From the cell containing the given text, extract its center point as (x, y) coordinate. 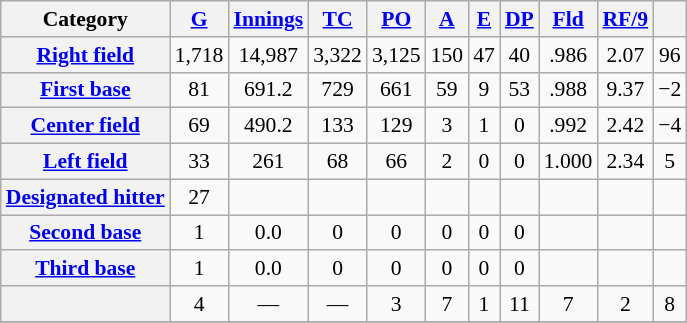
27 (200, 197)
DP (520, 19)
Right field (86, 55)
261 (268, 162)
5 (670, 162)
9 (484, 90)
490.2 (268, 126)
TC (338, 19)
4 (200, 304)
66 (396, 162)
47 (484, 55)
2.34 (625, 162)
3,322 (338, 55)
PO (396, 19)
68 (338, 162)
14,987 (268, 55)
RF/9 (625, 19)
E (484, 19)
Left field (86, 162)
A (448, 19)
First base (86, 90)
129 (396, 126)
1.000 (568, 162)
Innings (268, 19)
G (200, 19)
53 (520, 90)
59 (448, 90)
40 (520, 55)
.992 (568, 126)
Second base (86, 233)
661 (396, 90)
150 (448, 55)
8 (670, 304)
691.2 (268, 90)
.986 (568, 55)
2.42 (625, 126)
−4 (670, 126)
.988 (568, 90)
1,718 (200, 55)
Third base (86, 269)
Category (86, 19)
Designated hitter (86, 197)
69 (200, 126)
3,125 (396, 55)
2.07 (625, 55)
33 (200, 162)
133 (338, 126)
81 (200, 90)
96 (670, 55)
729 (338, 90)
11 (520, 304)
Center field (86, 126)
Fld (568, 19)
9.37 (625, 90)
−2 (670, 90)
